For the text-containing cell, return its midpoint in (X, Y) coordinate format. 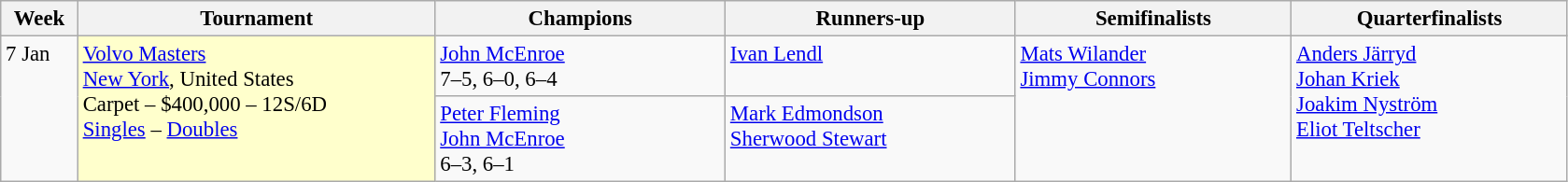
Tournament (256, 19)
Runners-up (870, 19)
Mats Wilander Jimmy Connors (1153, 109)
Champions (581, 19)
John McEnroe7–5, 6–0, 6–4 (581, 67)
Volvo Masters New York, United StatesCarpet – $400,000 – 12S/6DSingles – Doubles (256, 109)
7 Jan (39, 109)
Peter Fleming John McEnroe6–3, 6–1 (581, 139)
Week (39, 19)
Ivan Lendl (870, 67)
Quarterfinalists (1430, 19)
Mark Edmondson Sherwood Stewart (870, 139)
Semifinalists (1153, 19)
Anders Järryd Johan Kriek Joakim Nyström Eliot Teltscher (1430, 109)
